Scan for the cell matching the given text and deliver its (x, y) coordinate at center. 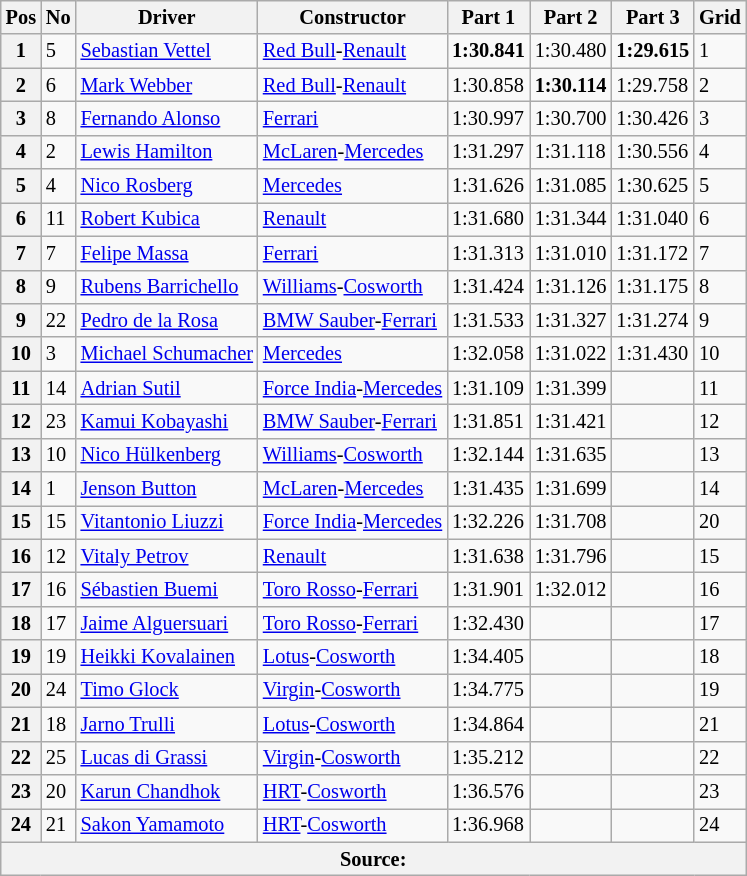
Mark Webber (167, 85)
1:31.699 (571, 489)
1:30.625 (652, 186)
1:30.997 (488, 118)
Fernando Alonso (167, 118)
Vitaly Petrov (167, 556)
1:32.430 (488, 623)
Michael Schumacher (167, 354)
1:30.480 (571, 51)
Source: (374, 859)
Timo Glock (167, 690)
1:30.841 (488, 51)
Vitantonio Liuzzi (167, 522)
Constructor (352, 17)
Nico Hülkenberg (167, 455)
Robert Kubica (167, 219)
1:32.226 (488, 522)
1:31.680 (488, 219)
Lewis Hamilton (167, 152)
1:29.615 (652, 51)
1:31.626 (488, 186)
1:34.405 (488, 657)
Rubens Barrichello (167, 287)
1:31.126 (571, 287)
No (58, 17)
1:31.435 (488, 489)
1:31.175 (652, 287)
Part 3 (652, 17)
1:32.012 (571, 589)
Sakon Yamamoto (167, 825)
1:31.313 (488, 253)
1:31.421 (571, 421)
1:36.968 (488, 825)
1:30.426 (652, 118)
Grid (720, 17)
1:31.040 (652, 219)
Nico Rosberg (167, 186)
1:29.758 (652, 85)
1:30.858 (488, 85)
1:31.399 (571, 388)
Jenson Button (167, 489)
1:31.327 (571, 320)
Adrian Sutil (167, 388)
1:31.172 (652, 253)
Driver (167, 17)
Sebastian Vettel (167, 51)
1:31.638 (488, 556)
1:34.775 (488, 690)
1:31.274 (652, 320)
1:30.700 (571, 118)
1:32.058 (488, 354)
1:31.085 (571, 186)
1:31.118 (571, 152)
Karun Chandhok (167, 791)
1:31.796 (571, 556)
1:31.635 (571, 455)
1:30.556 (652, 152)
1:31.901 (488, 589)
Part 1 (488, 17)
1:36.576 (488, 791)
1:31.297 (488, 152)
1:31.010 (571, 253)
1:34.864 (488, 724)
Heikki Kovalainen (167, 657)
1:30.114 (571, 85)
Lucas di Grassi (167, 758)
25 (58, 758)
1:31.022 (571, 354)
Pos (21, 17)
1:31.344 (571, 219)
Jaime Alguersuari (167, 623)
1:31.430 (652, 354)
1:31.533 (488, 320)
Sébastien Buemi (167, 589)
1:31.424 (488, 287)
1:32.144 (488, 455)
Jarno Trulli (167, 724)
Pedro de la Rosa (167, 320)
Kamui Kobayashi (167, 421)
1:31.708 (571, 522)
Felipe Massa (167, 253)
1:35.212 (488, 758)
1:31.109 (488, 388)
1:31.851 (488, 421)
Part 2 (571, 17)
